From the cell containing the given text, extract its center point as (X, Y) coordinate. 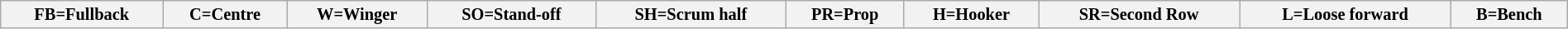
W=Winger (357, 14)
SH=Scrum half (691, 14)
H=Hooker (971, 14)
PR=Prop (845, 14)
SO=Stand-off (511, 14)
FB=Fullback (82, 14)
C=Centre (225, 14)
SR=Second Row (1140, 14)
L=Loose forward (1346, 14)
B=Bench (1508, 14)
